From the cell containing the given text, extract its center point as [X, Y] coordinate. 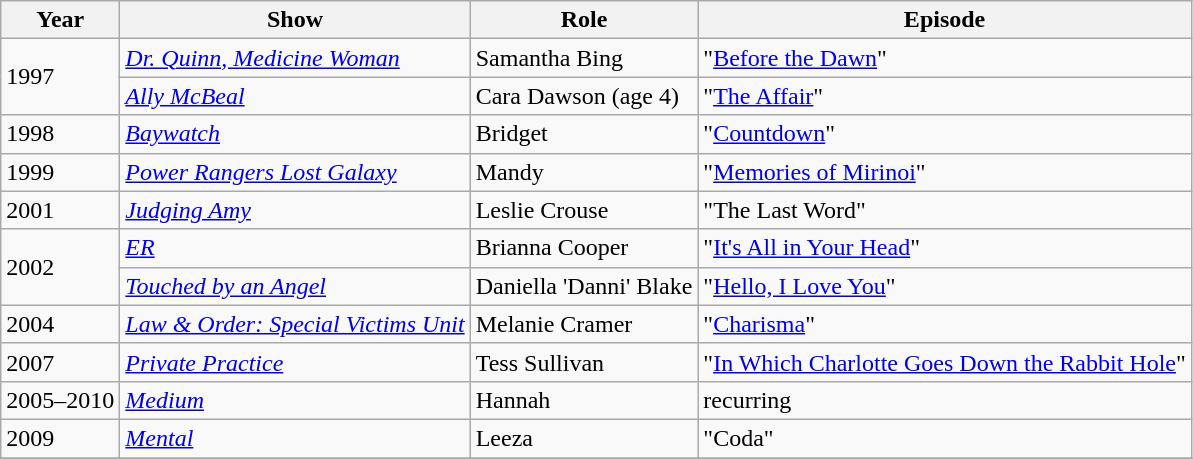
Private Practice [295, 362]
Dr. Quinn, Medicine Woman [295, 58]
Medium [295, 400]
Mental [295, 438]
"It's All in Your Head" [944, 248]
"Hello, I Love You" [944, 286]
"Coda" [944, 438]
Samantha Bing [584, 58]
Show [295, 20]
Ally McBeal [295, 96]
Mandy [584, 172]
2007 [60, 362]
"In Which Charlotte Goes Down the Rabbit Hole" [944, 362]
2009 [60, 438]
"Before the Dawn" [944, 58]
Melanie Cramer [584, 324]
Hannah [584, 400]
2002 [60, 267]
Cara Dawson (age 4) [584, 96]
2004 [60, 324]
Role [584, 20]
Judging Amy [295, 210]
"Countdown" [944, 134]
Touched by an Angel [295, 286]
Leeza [584, 438]
"The Affair" [944, 96]
"The Last Word" [944, 210]
2001 [60, 210]
Baywatch [295, 134]
ER [295, 248]
Tess Sullivan [584, 362]
1999 [60, 172]
Daniella 'Danni' Blake [584, 286]
Leslie Crouse [584, 210]
1997 [60, 77]
"Memories of Mirinoi" [944, 172]
Episode [944, 20]
Brianna Cooper [584, 248]
Bridget [584, 134]
Power Rangers Lost Galaxy [295, 172]
Year [60, 20]
recurring [944, 400]
2005–2010 [60, 400]
1998 [60, 134]
"Charisma" [944, 324]
Law & Order: Special Victims Unit [295, 324]
